Find where the given text appears and provide that cell's center as [x, y] coordinate. 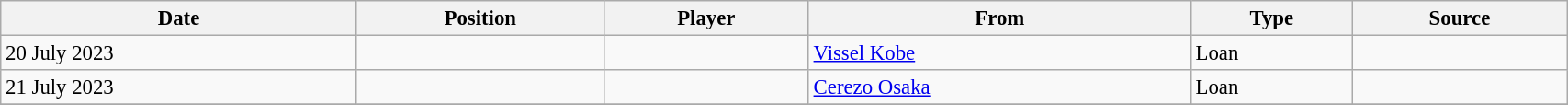
Cerezo Osaka [999, 87]
Type [1271, 18]
From [999, 18]
Player [705, 18]
Vissel Kobe [999, 53]
Position [479, 18]
20 July 2023 [179, 53]
21 July 2023 [179, 87]
Date [179, 18]
Source [1459, 18]
